Determine the [x, y] coordinate at the center of the cell enclosing the given text.  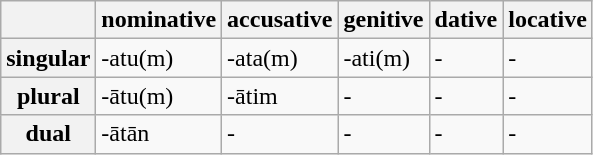
-atu(m) [159, 58]
plural [48, 96]
dual [48, 134]
-ātu(m) [159, 96]
dative [466, 20]
-ata(m) [280, 58]
nominative [159, 20]
genitive [384, 20]
accusative [280, 20]
singular [48, 58]
-ātim [280, 96]
-ati(m) [384, 58]
locative [548, 20]
-ātān [159, 134]
